Extract the (x, y) coordinate from the center of the cell holding the provided text.  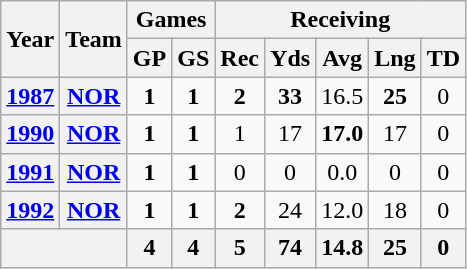
12.0 (342, 210)
5 (240, 248)
GP (149, 58)
24 (290, 210)
1990 (30, 134)
1991 (30, 172)
Receiving (340, 20)
Rec (240, 58)
33 (290, 96)
74 (290, 248)
Games (170, 20)
1992 (30, 210)
GS (194, 58)
TD (443, 58)
0.0 (342, 172)
Yds (290, 58)
16.5 (342, 96)
Team (94, 39)
Lng (395, 58)
18 (395, 210)
Avg (342, 58)
17.0 (342, 134)
Year (30, 39)
14.8 (342, 248)
1987 (30, 96)
